Extract the [X, Y] coordinate from the center of the cell holding the provided text.  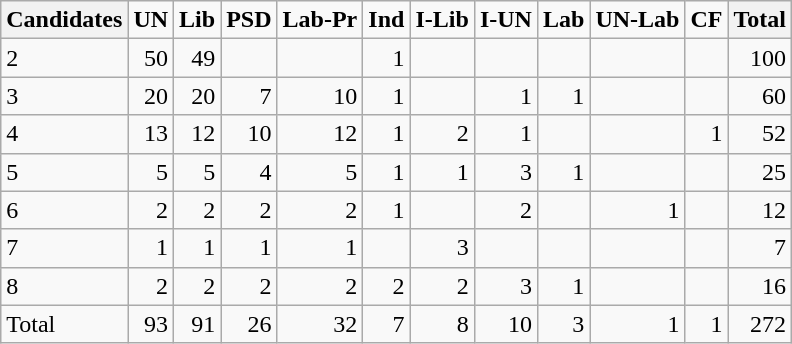
272 [760, 324]
6 [64, 210]
Lib [198, 20]
50 [151, 58]
91 [198, 324]
52 [760, 134]
49 [198, 58]
Lab-Pr [320, 20]
CF [706, 20]
UN-Lab [638, 20]
13 [151, 134]
Candidates [64, 20]
UN [151, 20]
Lab [563, 20]
60 [760, 96]
93 [151, 324]
100 [760, 58]
PSD [249, 20]
25 [760, 172]
32 [320, 324]
26 [249, 324]
I-UN [506, 20]
Ind [386, 20]
16 [760, 286]
I-Lib [442, 20]
